Return [X, Y] of the center of cell containing provided text 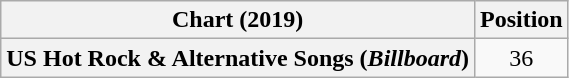
36 [521, 58]
Chart (2019) [238, 20]
US Hot Rock & Alternative Songs (Billboard) [238, 58]
Position [521, 20]
